Provide the [X, Y] coordinate of the cell's center where the given text is located.  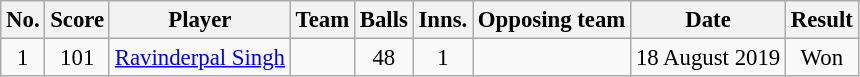
Player [200, 20]
48 [384, 58]
No. [23, 20]
18 August 2019 [708, 58]
Inns. [442, 20]
Team [322, 20]
Score [78, 20]
101 [78, 58]
Ravinderpal Singh [200, 58]
Won [822, 58]
Balls [384, 20]
Date [708, 20]
Opposing team [552, 20]
Result [822, 20]
